From the cell containing the given text, extract its center point as (X, Y) coordinate. 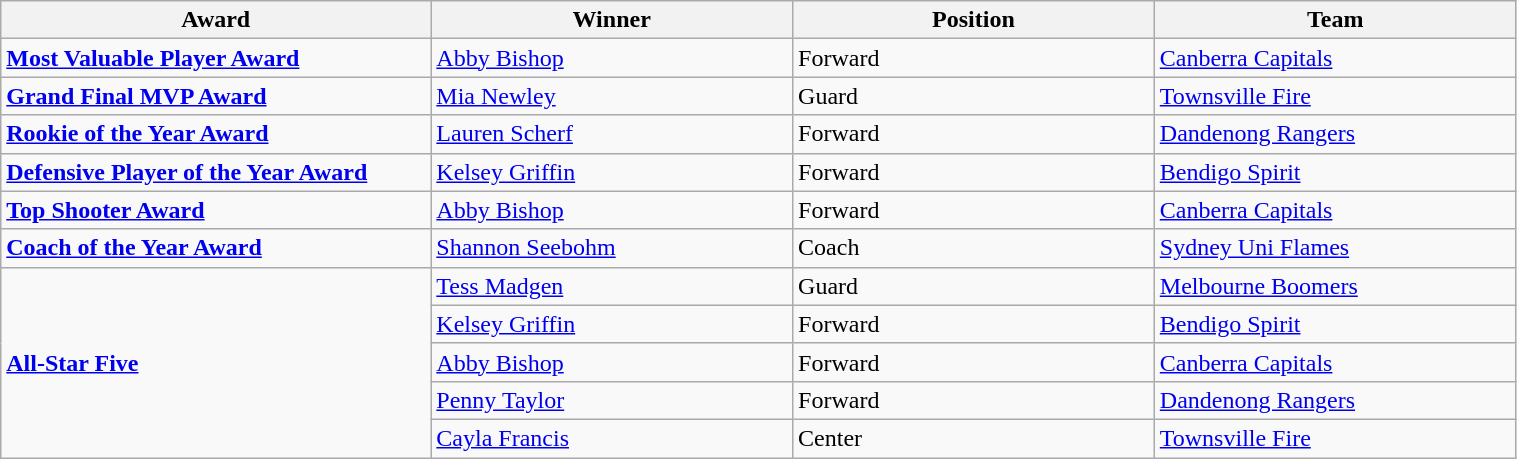
Team (1335, 20)
Lauren Scherf (612, 134)
Award (216, 20)
Cayla Francis (612, 438)
Rookie of the Year Award (216, 134)
Coach (974, 248)
Sydney Uni Flames (1335, 248)
Grand Final MVP Award (216, 96)
Defensive Player of the Year Award (216, 172)
Coach of the Year Award (216, 248)
Most Valuable Player Award (216, 58)
All-Star Five (216, 362)
Position (974, 20)
Penny Taylor (612, 400)
Tess Madgen (612, 286)
Winner (612, 20)
Center (974, 438)
Shannon Seebohm (612, 248)
Top Shooter Award (216, 210)
Melbourne Boomers (1335, 286)
Mia Newley (612, 96)
